Search for the cell housing the specified text and yield its [x, y] center coordinate. 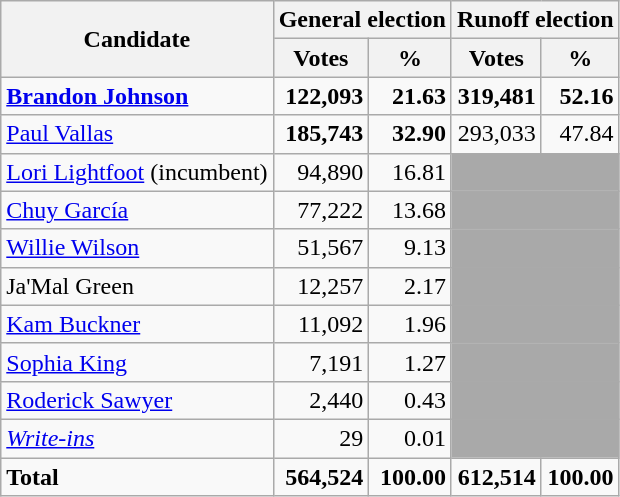
16.81 [410, 172]
21.63 [410, 96]
Chuy García [137, 210]
Willie Wilson [137, 248]
293,033 [496, 134]
Candidate [137, 39]
94,890 [321, 172]
319,481 [496, 96]
General election [362, 20]
Ja'Mal Green [137, 286]
13.68 [410, 210]
1.27 [410, 362]
51,567 [321, 248]
Lori Lightfoot (incumbent) [137, 172]
1.96 [410, 324]
32.90 [410, 134]
47.84 [580, 134]
122,093 [321, 96]
Sophia King [137, 362]
612,514 [496, 477]
Paul Vallas [137, 134]
11,092 [321, 324]
29 [321, 438]
Write-ins [137, 438]
77,222 [321, 210]
Total [137, 477]
Brandon Johnson [137, 96]
0.01 [410, 438]
0.43 [410, 400]
Roderick Sawyer [137, 400]
Kam Buckner [137, 324]
12,257 [321, 286]
564,524 [321, 477]
2,440 [321, 400]
Runoff election [535, 20]
7,191 [321, 362]
185,743 [321, 134]
52.16 [580, 96]
2.17 [410, 286]
9.13 [410, 248]
